Output the (X, Y) coordinate of the center of the cell containing the given text.  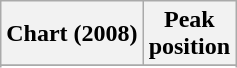
Peakposition (189, 34)
Chart (2008) (72, 34)
